From the cell containing the given text, extract its center point as [x, y] coordinate. 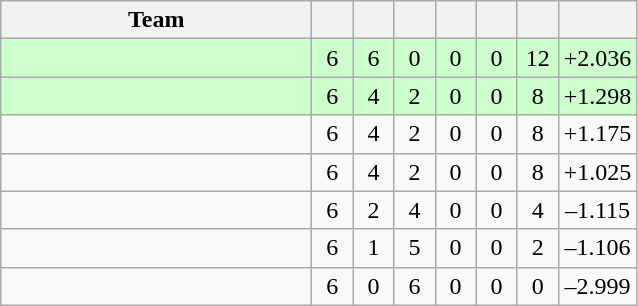
+1.025 [598, 172]
5 [414, 248]
Team [156, 20]
12 [538, 58]
–2.999 [598, 286]
–1.115 [598, 210]
+1.175 [598, 134]
+2.036 [598, 58]
–1.106 [598, 248]
1 [374, 248]
+1.298 [598, 96]
